Return [X, Y] of the center of cell containing provided text 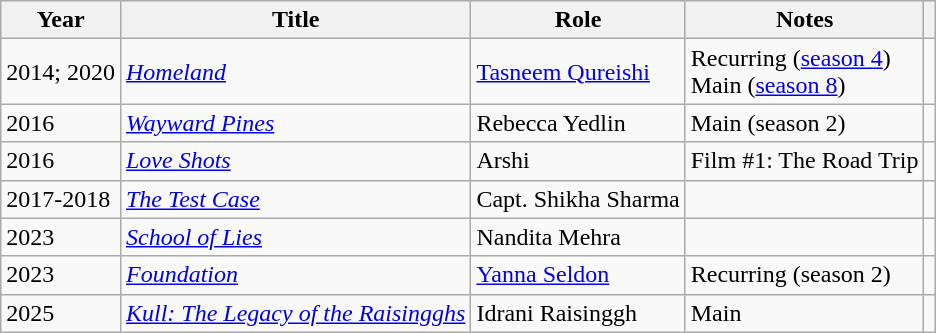
Yanna Seldon [578, 275]
Role [578, 20]
Main (season 2) [804, 123]
Foundation [295, 275]
Recurring (season 4) Main (season 8) [804, 72]
Title [295, 20]
Kull: The Legacy of the Raisingghs [295, 313]
Capt. Shikha Sharma [578, 199]
Year [61, 20]
Rebecca Yedlin [578, 123]
School of Lies [295, 237]
Recurring (season 2) [804, 275]
2017-2018 [61, 199]
Notes [804, 20]
Idrani Raisinggh [578, 313]
Tasneem Qureishi [578, 72]
Arshi [578, 161]
Film #1: The Road Trip [804, 161]
Main [804, 313]
Homeland [295, 72]
Wayward Pines [295, 123]
2025 [61, 313]
2014; 2020 [61, 72]
Love Shots [295, 161]
Nandita Mehra [578, 237]
The Test Case [295, 199]
